Output the [x, y] coordinate of the center of the cell containing the given text.  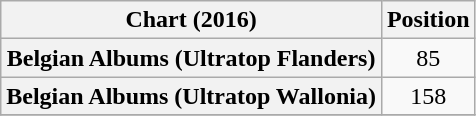
Belgian Albums (Ultratop Wallonia) [192, 96]
158 [428, 96]
Belgian Albums (Ultratop Flanders) [192, 58]
Position [428, 20]
Chart (2016) [192, 20]
85 [428, 58]
